Scan for the cell matching the given text and deliver its (X, Y) coordinate at center. 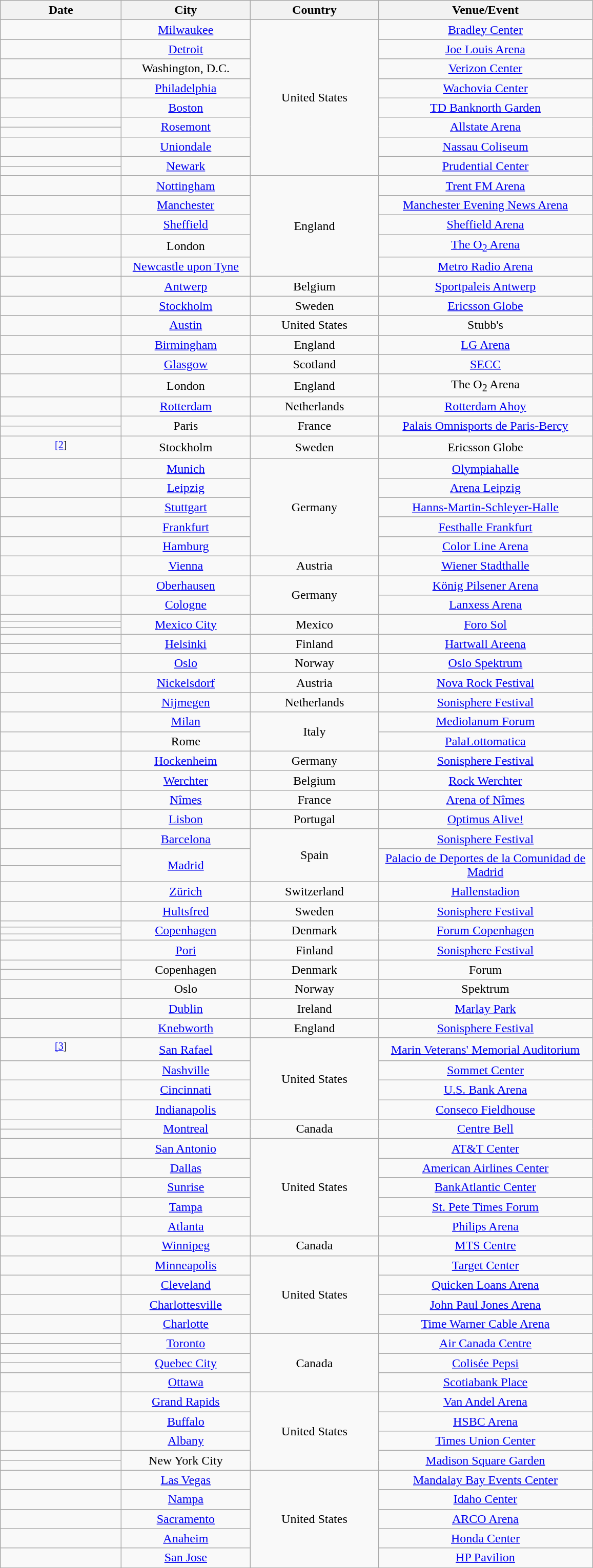
Wiener Stadthalle (485, 566)
Antwerp (186, 286)
American Airlines Center (485, 1168)
Hallenstadion (485, 892)
Anaheim (186, 1538)
Stubb's (485, 325)
MTS Centre (485, 1246)
Dallas (186, 1168)
Rock Werchter (485, 780)
Philadelphia (186, 88)
BankAtlantic Center (485, 1187)
Marlay Park (485, 1009)
Hamburg (186, 546)
Joe Louis Arena (485, 49)
Toronto (186, 1343)
Palais Omnisports de Paris-Bercy (485, 426)
Scotiabank Place (485, 1383)
Times Union Center (485, 1441)
Ireland (315, 1009)
Arena Leipzig (485, 488)
Olympiahalle (485, 468)
Festhalle Frankfurt (485, 527)
San Rafael (186, 1049)
Madison Square Garden (485, 1460)
Hanns-Martin-Schleyer-Halle (485, 507)
Sheffield (186, 224)
Italy (315, 731)
Zürich (186, 892)
Vienna (186, 566)
Wachovia Center (485, 88)
Milwaukee (186, 30)
Van Andel Arena (485, 1402)
Munich (186, 468)
[3] (61, 1049)
Milan (186, 722)
Spain (315, 855)
Tampa (186, 1207)
Minneapolis (186, 1265)
AT&T Center (485, 1148)
Hockenheim (186, 761)
Charlotte (186, 1324)
Allstate Arena (485, 127)
SECC (485, 364)
Mexico City (186, 624)
Mexico (315, 624)
Stuttgart (186, 507)
Conseco Fieldhouse (485, 1110)
Country (315, 10)
Trent FM Arena (485, 185)
Knebworth (186, 1028)
Portugal (315, 819)
Boston (186, 108)
Las Vegas (186, 1480)
Nottingham (186, 185)
Barcelona (186, 839)
Albany (186, 1441)
Grand Rapids (186, 1402)
Helsinki (186, 644)
Glasgow (186, 364)
Sunrise (186, 1187)
Color Line Arena (485, 546)
König Pilsener Arena (485, 586)
St. Pete Times Forum (485, 1207)
Honda Center (485, 1538)
Cologne (186, 605)
Verizon Center (485, 69)
Indianapolis (186, 1110)
Frankfurt (186, 527)
Forum (485, 970)
Arena of Nîmes (485, 800)
Switzerland (315, 892)
Sommet Center (485, 1071)
Metro Radio Arena (485, 267)
John Paul Jones Arena (485, 1304)
Montreal (186, 1129)
Pori (186, 950)
HP Pavilion (485, 1558)
Sacramento (186, 1519)
Nickelsdorf (186, 683)
San Antonio (186, 1148)
Cleveland (186, 1285)
Washington, D.C. (186, 69)
Winnipeg (186, 1246)
Nijmegen (186, 702)
Rotterdam (186, 407)
Quebec City (186, 1363)
Werchter (186, 780)
Manchester Evening News Arena (485, 205)
City (186, 10)
Target Center (485, 1265)
Ottawa (186, 1383)
Palacio de Deportes de la Comunidad de Madrid (485, 865)
Uniondale (186, 147)
Dublin (186, 1009)
TD Banknorth Garden (485, 108)
Nassau Coliseum (485, 147)
Atlanta (186, 1226)
Quicken Loans Arena (485, 1285)
Leipzig (186, 488)
New York City (186, 1460)
Mediolanum Forum (485, 722)
Hartwall Areena (485, 644)
Birmingham (186, 345)
Nîmes (186, 800)
Detroit (186, 49)
San Jose (186, 1558)
Sheffield Arena (485, 224)
PalaLottomatica (485, 741)
Madrid (186, 865)
Cincinnati (186, 1090)
Buffalo (186, 1421)
Date (61, 10)
Oberhausen (186, 586)
Scotland (315, 364)
U.S. Bank Arena (485, 1090)
Paris (186, 426)
Oslo Spektrum (485, 663)
Venue/Event (485, 10)
Lanxess Arena (485, 605)
Rotterdam Ahoy (485, 407)
Air Canada Centre (485, 1343)
Spektrum (485, 989)
Newcastle upon Tyne (186, 267)
Forum Copenhagen (485, 931)
HSBC Arena (485, 1421)
Marin Veterans' Memorial Auditorium (485, 1049)
Nampa (186, 1499)
Newark (186, 166)
ARCO Arena (485, 1519)
Lisbon (186, 819)
Rosemont (186, 127)
Hultsfred (186, 911)
Nova Rock Festival (485, 683)
Centre Bell (485, 1129)
Foro Sol (485, 624)
Austin (186, 325)
Prudential Center (485, 166)
Time Warner Cable Arena (485, 1324)
[2] (61, 448)
LG Arena (485, 345)
Bradley Center (485, 30)
Sportpaleis Antwerp (485, 286)
Mandalay Bay Events Center (485, 1480)
Colisée Pepsi (485, 1363)
Charlottesville (186, 1304)
Manchester (186, 205)
Rome (186, 741)
Idaho Center (485, 1499)
Nashville (186, 1071)
Philips Arena (485, 1226)
Optimus Alive! (485, 819)
